Scan for the cell matching the given text and deliver its (X, Y) coordinate at center. 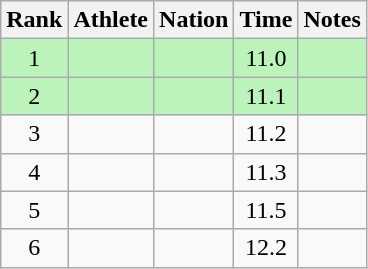
4 (34, 172)
12.2 (266, 248)
Athlete (111, 20)
11.3 (266, 172)
11.2 (266, 134)
11.5 (266, 210)
1 (34, 58)
Time (266, 20)
2 (34, 96)
Notes (332, 20)
Rank (34, 20)
11.1 (266, 96)
5 (34, 210)
Nation (194, 20)
11.0 (266, 58)
3 (34, 134)
6 (34, 248)
